Extract the (x, y) coordinate from the center of the cell holding the provided text.  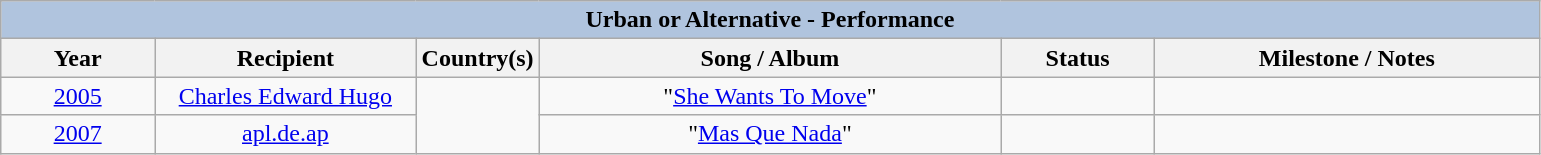
Recipient (286, 58)
Status (1078, 58)
2007 (78, 134)
Milestone / Notes (1346, 58)
Charles Edward Hugo (286, 96)
apl.de.ap (286, 134)
Year (78, 58)
"Mas Que Nada" (770, 134)
Song / Album (770, 58)
"She Wants To Move" (770, 96)
2005 (78, 96)
Urban or Alternative - Performance (770, 20)
Country(s) (478, 58)
